Return the [x, y] coordinate for the center point of the cell that contains the specified text.  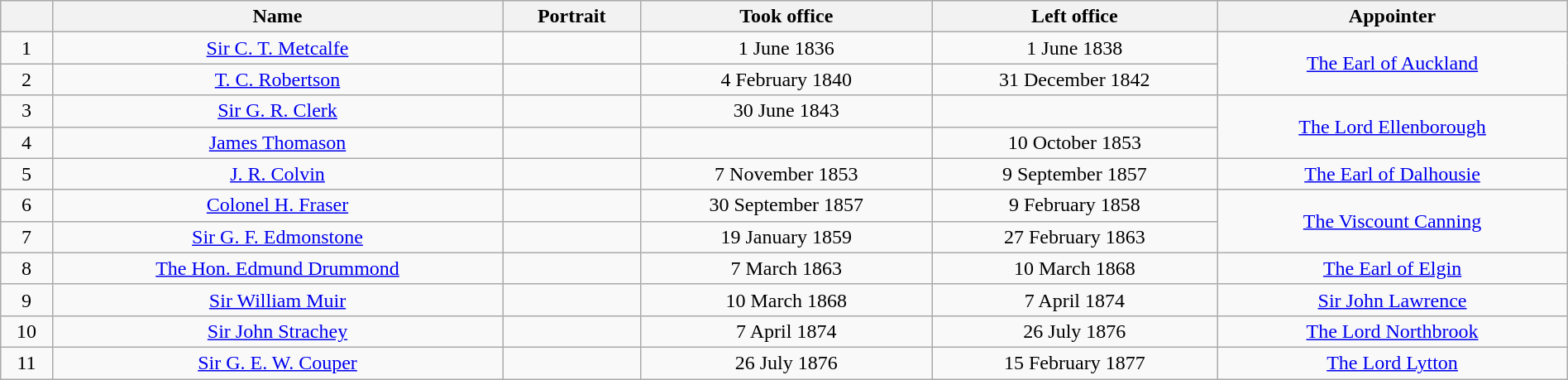
Colonel H. Fraser [278, 205]
27 February 1863 [1075, 237]
4 [26, 142]
Sir G. R. Clerk [278, 111]
Sir G. E. W. Couper [278, 363]
Sir C. T. Metcalfe [278, 48]
J. R. Colvin [278, 174]
Left office [1075, 17]
15 February 1877 [1075, 363]
7 November 1853 [786, 174]
3 [26, 111]
10 October 1853 [1075, 142]
Sir William Muir [278, 300]
Name [278, 17]
1 June 1838 [1075, 48]
9 [26, 300]
5 [26, 174]
Sir John Strachey [278, 331]
11 [26, 363]
19 January 1859 [786, 237]
Portrait [572, 17]
6 [26, 205]
7 [26, 237]
9 February 1858 [1075, 205]
The Earl of Auckland [1393, 64]
Appointer [1393, 17]
4 February 1840 [786, 79]
Sir G. F. Edmonstone [278, 237]
James Thomason [278, 142]
The Earl of Elgin [1393, 268]
31 December 1842 [1075, 79]
9 September 1857 [1075, 174]
1 June 1836 [786, 48]
Took office [786, 17]
The Lord Ellenborough [1393, 127]
30 June 1843 [786, 111]
The Lord Lytton [1393, 363]
2 [26, 79]
The Lord Northbrook [1393, 331]
1 [26, 48]
The Viscount Canning [1393, 221]
10 [26, 331]
The Hon. Edmund Drummond [278, 268]
The Earl of Dalhousie [1393, 174]
Sir John Lawrence [1393, 300]
7 March 1863 [786, 268]
8 [26, 268]
30 September 1857 [786, 205]
T. C. Robertson [278, 79]
